From the cell containing the given text, extract its center point as (x, y) coordinate. 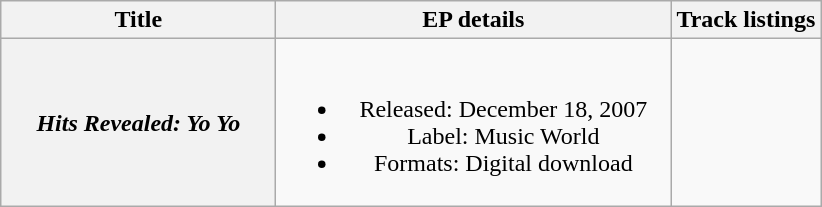
Hits Revealed: Yo Yo (138, 122)
Track listings (746, 20)
EP details (474, 20)
Title (138, 20)
Released: December 18, 2007Label: Music WorldFormats: Digital download (474, 122)
